Pinpoint the cell where the given text exists, returning its (X, Y) midpoint coordinate. 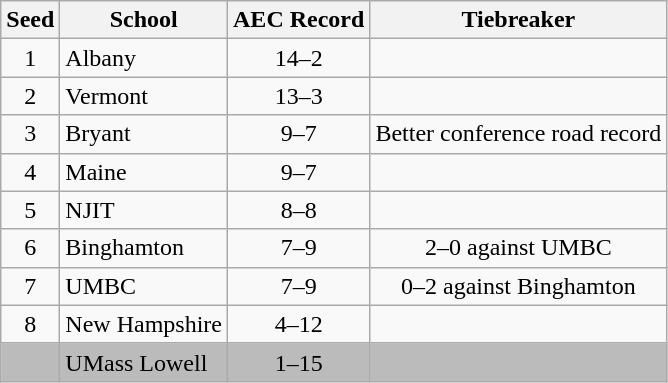
Binghamton (144, 248)
8–8 (299, 210)
13–3 (299, 96)
7 (30, 286)
4 (30, 172)
2 (30, 96)
14–2 (299, 58)
0–2 against Binghamton (518, 286)
8 (30, 324)
4–12 (299, 324)
6 (30, 248)
2–0 against UMBC (518, 248)
UMass Lowell (144, 362)
School (144, 20)
Maine (144, 172)
Better conference road record (518, 134)
UMBC (144, 286)
Tiebreaker (518, 20)
Bryant (144, 134)
3 (30, 134)
Albany (144, 58)
1 (30, 58)
5 (30, 210)
NJIT (144, 210)
New Hampshire (144, 324)
Vermont (144, 96)
Seed (30, 20)
1–15 (299, 362)
AEC Record (299, 20)
